Output the (x, y) coordinate of the center of the cell containing the given text.  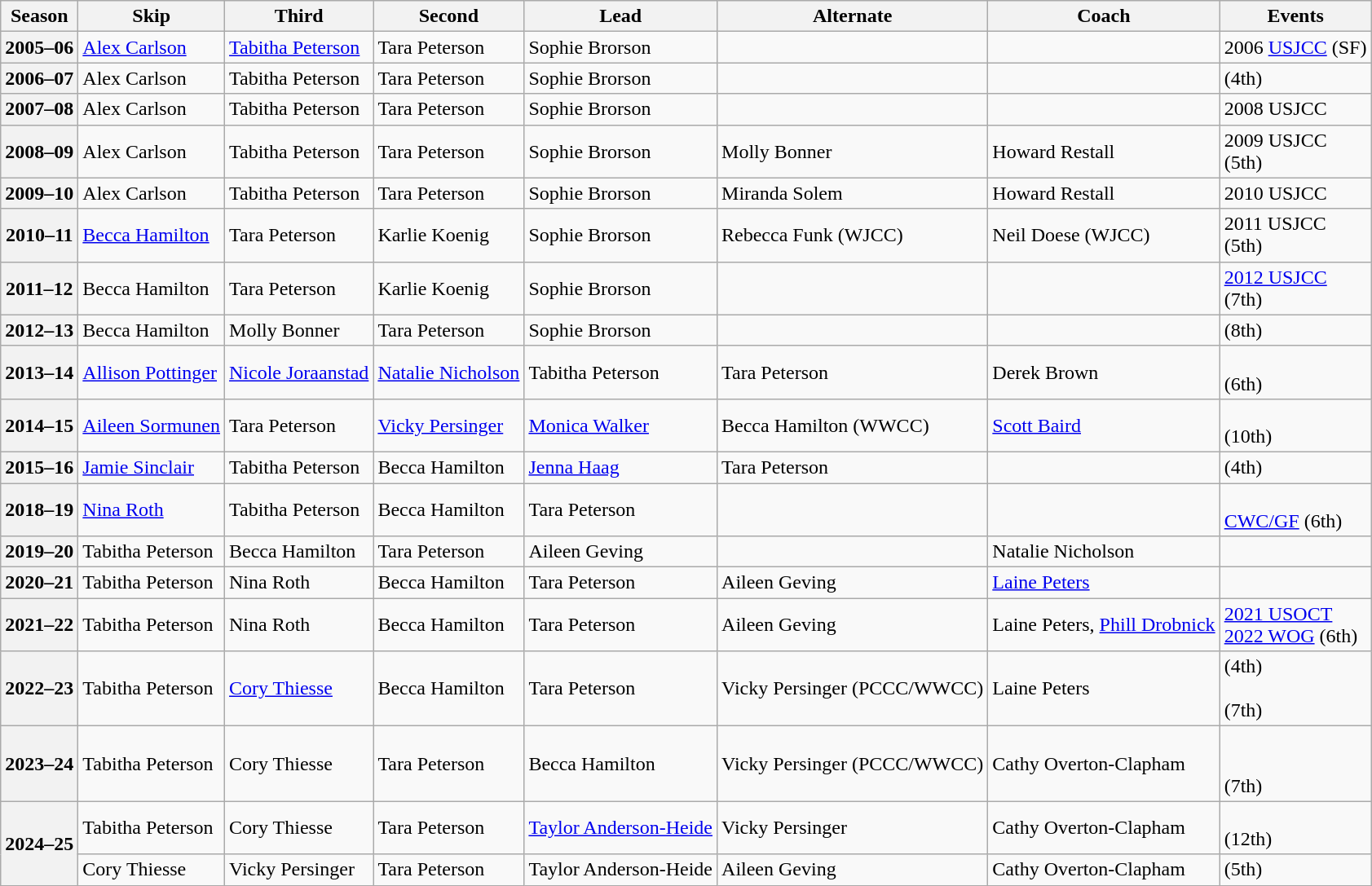
2022–23 (39, 689)
(10th) (1295, 425)
Aileen Sormunen (152, 425)
2005–06 (39, 47)
2020–21 (39, 583)
2010 USJCC (1295, 193)
(7th) (1295, 764)
2013–14 (39, 372)
2008 USJCC (1295, 109)
2021–22 (39, 624)
2014–15 (39, 425)
2008–09 (39, 152)
Nicole Joraanstad (299, 372)
Season (39, 16)
Scott Baird (1104, 425)
2009 USJCC (5th) (1295, 152)
Alternate (853, 16)
2011 USJCC (5th) (1295, 235)
Allison Pottinger (152, 372)
2023–24 (39, 764)
Rebecca Funk (WJCC) (853, 235)
Jamie Sinclair (152, 467)
Jenna Haag (621, 467)
2009–10 (39, 193)
2010–11 (39, 235)
Third (299, 16)
2024–25 (39, 843)
2011–12 (39, 289)
2015–16 (39, 467)
Coach (1104, 16)
Laine Peters, Phill Drobnick (1104, 624)
2019–20 (39, 552)
(12th) (1295, 828)
Second (448, 16)
(5th) (1295, 870)
2021 USOCT 2022 WOG (6th) (1295, 624)
Derek Brown (1104, 372)
Becca Hamilton (WWCC) (853, 425)
2006 USJCC (SF) (1295, 47)
2012 USJCC (7th) (1295, 289)
2007–08 (39, 109)
CWC/GF (6th) (1295, 509)
(8th) (1295, 330)
2012–13 (39, 330)
2018–19 (39, 509)
Lead (621, 16)
Miranda Solem (853, 193)
(4th) (7th) (1295, 689)
Events (1295, 16)
(6th) (1295, 372)
2006–07 (39, 78)
Monica Walker (621, 425)
Skip (152, 16)
Neil Doese (WJCC) (1104, 235)
